For the text-containing cell, return its midpoint in [x, y] coordinate format. 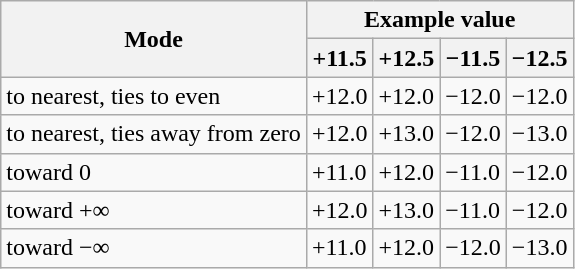
+11.5 [340, 58]
to nearest, ties away from zero [154, 134]
Mode [154, 39]
−12.5 [540, 58]
toward 0 [154, 172]
to nearest, ties to even [154, 96]
Example value [440, 20]
toward −∞ [154, 248]
+12.5 [406, 58]
−11.5 [474, 58]
toward +∞ [154, 210]
